Extract the [X, Y] coordinate from the center of the cell holding the provided text.  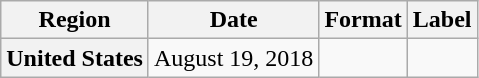
Label [442, 20]
Region [75, 20]
Date [233, 20]
Format [363, 20]
August 19, 2018 [233, 58]
United States [75, 58]
